Determine the [x, y] coordinate at the center of the cell enclosing the given text.  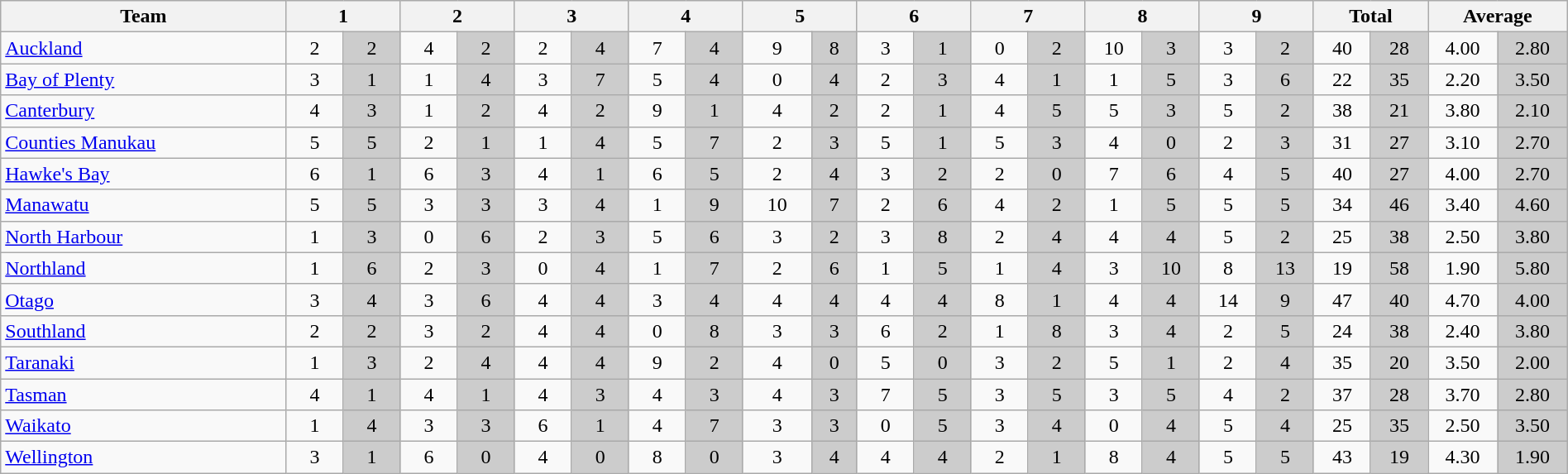
2.00 [1533, 362]
20 [1399, 362]
4.60 [1533, 205]
Northland [144, 268]
13 [1285, 268]
24 [1341, 331]
5.80 [1533, 268]
58 [1399, 268]
4.70 [1462, 299]
Taranaki [144, 362]
Auckland [144, 48]
Canterbury [144, 111]
3.70 [1462, 395]
37 [1341, 395]
North Harbour [144, 237]
Hawke's Bay [144, 174]
21 [1399, 111]
22 [1341, 79]
4.30 [1462, 457]
3.10 [1462, 142]
34 [1341, 205]
3.40 [1462, 205]
2.10 [1533, 111]
Otago [144, 299]
31 [1341, 142]
2.40 [1462, 331]
Total [1370, 17]
Wellington [144, 457]
46 [1399, 205]
Bay of Plenty [144, 79]
Counties Manukau [144, 142]
2.20 [1462, 79]
Average [1497, 17]
43 [1341, 457]
Manawatu [144, 205]
14 [1227, 299]
Waikato [144, 426]
Tasman [144, 395]
Southland [144, 331]
Team [144, 17]
47 [1341, 299]
